Find where the given text appears and provide that cell's center as (x, y) coordinate. 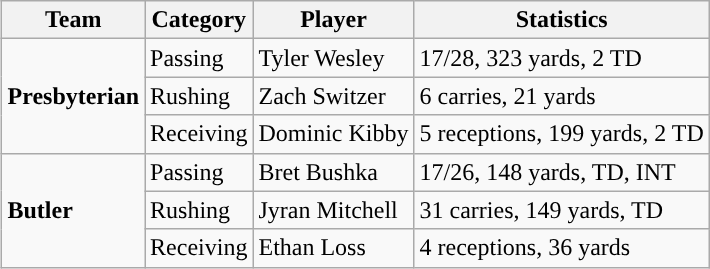
4 receptions, 36 yards (562, 248)
6 carries, 21 yards (562, 96)
17/26, 148 yards, TD, INT (562, 172)
Dominic Kibby (334, 134)
Tyler Wesley (334, 58)
Statistics (562, 20)
Butler (74, 210)
Jyran Mitchell (334, 210)
31 carries, 149 yards, TD (562, 210)
Team (74, 20)
Ethan Loss (334, 248)
Zach Switzer (334, 96)
Player (334, 20)
5 receptions, 199 yards, 2 TD (562, 134)
Presbyterian (74, 96)
17/28, 323 yards, 2 TD (562, 58)
Bret Bushka (334, 172)
Category (199, 20)
